Pinpoint the cell where the given text exists, returning its (x, y) midpoint coordinate. 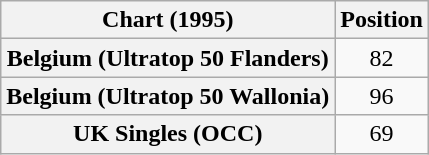
UK Singles (OCC) (168, 134)
Position (382, 20)
Chart (1995) (168, 20)
Belgium (Ultratop 50 Flanders) (168, 58)
82 (382, 58)
96 (382, 96)
69 (382, 134)
Belgium (Ultratop 50 Wallonia) (168, 96)
